From the cell containing the given text, extract its center point as (x, y) coordinate. 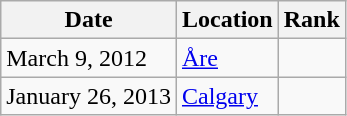
January 26, 2013 (89, 96)
Date (89, 20)
March 9, 2012 (89, 58)
Åre (227, 58)
Calgary (227, 96)
Rank (312, 20)
Location (227, 20)
